Return (x, y) of the center of cell containing provided text 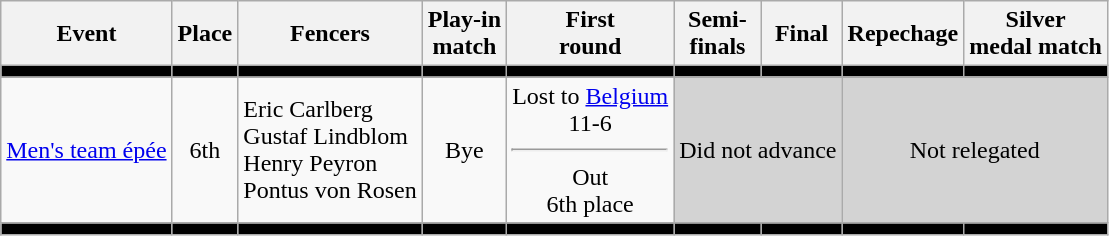
Eric Carlberg Gustaf Lindblom Henry Peyron Pontus von Rosen (330, 150)
Did not advance (758, 150)
Men's team épée (86, 150)
Final (802, 34)
Silver medal match (1036, 34)
Play-in match (464, 34)
Semi-finals (718, 34)
Event (86, 34)
Repechage (903, 34)
Place (205, 34)
Not relegated (974, 150)
6th (205, 150)
Bye (464, 150)
Fencers (330, 34)
Lost to Belgium 11-6 Out 6th place (590, 150)
First round (590, 34)
